Extract the (x, y) coordinate from the center of the cell holding the provided text.  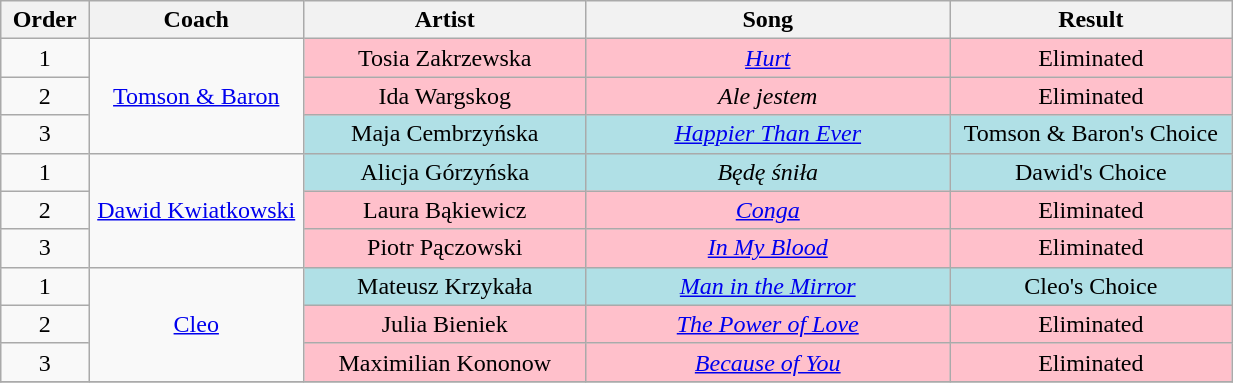
Conga (768, 210)
Piotr Pączowski (445, 248)
Because of You (768, 362)
In My Blood (768, 248)
Happier Than Ever (768, 134)
Maja Cembrzyńska (445, 134)
Result (1091, 20)
Tosia Zakrzewska (445, 58)
Man in the Mirror (768, 286)
Dawid's Choice (1091, 172)
Ale jestem (768, 96)
Ida Wargskog (445, 96)
Cleo (196, 324)
Artist (445, 20)
Cleo's Choice (1091, 286)
Tomson & Baron (196, 96)
Będę śniła (768, 172)
Hurt (768, 58)
Song (768, 20)
Coach (196, 20)
Laura Bąkiewicz (445, 210)
Tomson & Baron's Choice (1091, 134)
Alicja Górzyńska (445, 172)
Maximilian Kononow (445, 362)
Julia Bieniek (445, 324)
The Power of Love (768, 324)
Mateusz Krzykała (445, 286)
Dawid Kwiatkowski (196, 210)
Order (45, 20)
